Capture the cell that displays the provided text and extract its (X, Y) central coordinate. 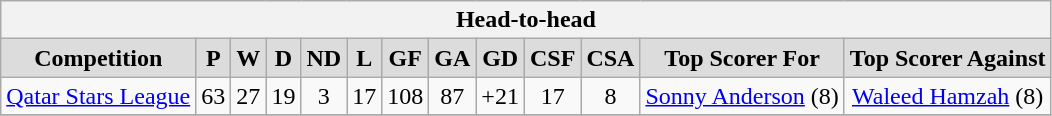
CSA (610, 58)
87 (452, 96)
GD (500, 58)
108 (406, 96)
Top Scorer For (742, 58)
63 (214, 96)
CSF (552, 58)
19 (284, 96)
GF (406, 58)
3 (324, 96)
ND (324, 58)
W (248, 58)
D (284, 58)
Sonny Anderson (8) (742, 96)
8 (610, 96)
Qatar Stars League (98, 96)
Top Scorer Against (948, 58)
L (364, 58)
+21 (500, 96)
Competition (98, 58)
Head-to-head (526, 20)
P (214, 58)
27 (248, 96)
GA (452, 58)
Waleed Hamzah (8) (948, 96)
